Provide the [X, Y] coordinate of the cell's center where the given text is located.  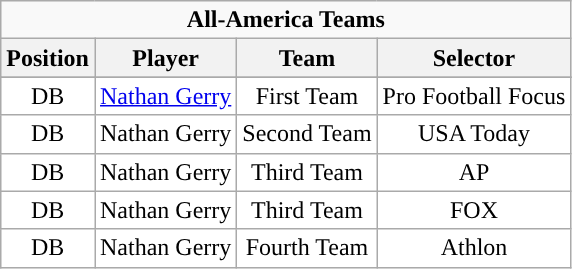
Second Team [307, 134]
USA Today [474, 134]
First Team [307, 96]
Pro Football Focus [474, 96]
AP [474, 172]
Player [165, 58]
Athlon [474, 248]
Fourth Team [307, 248]
All-America Teams [286, 20]
Team [307, 58]
Position [48, 58]
Selector [474, 58]
FOX [474, 210]
